Locate the cell with the specified text and output its (X, Y) center coordinate. 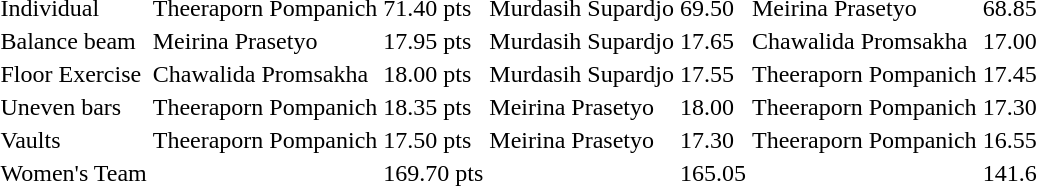
18.00 pts (434, 74)
17.95 pts (434, 41)
17.55 (714, 74)
17.30 (714, 140)
17.65 (714, 41)
17.50 pts (434, 140)
18.35 pts (434, 107)
18.00 (714, 107)
